Locate the cell with the specified text and output its [X, Y] center coordinate. 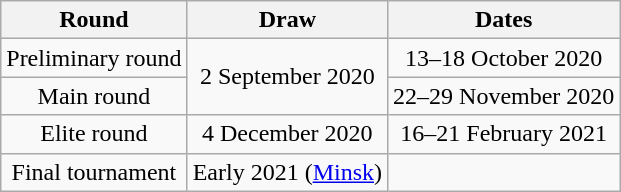
Round [94, 20]
Elite round [94, 134]
Draw [287, 20]
13–18 October 2020 [504, 58]
Preliminary round [94, 58]
Main round [94, 96]
4 December 2020 [287, 134]
Early 2021 (Minsk) [287, 172]
16–21 February 2021 [504, 134]
Final tournament [94, 172]
Dates [504, 20]
2 September 2020 [287, 77]
22–29 November 2020 [504, 96]
